For the text-containing cell, return its midpoint in (X, Y) coordinate format. 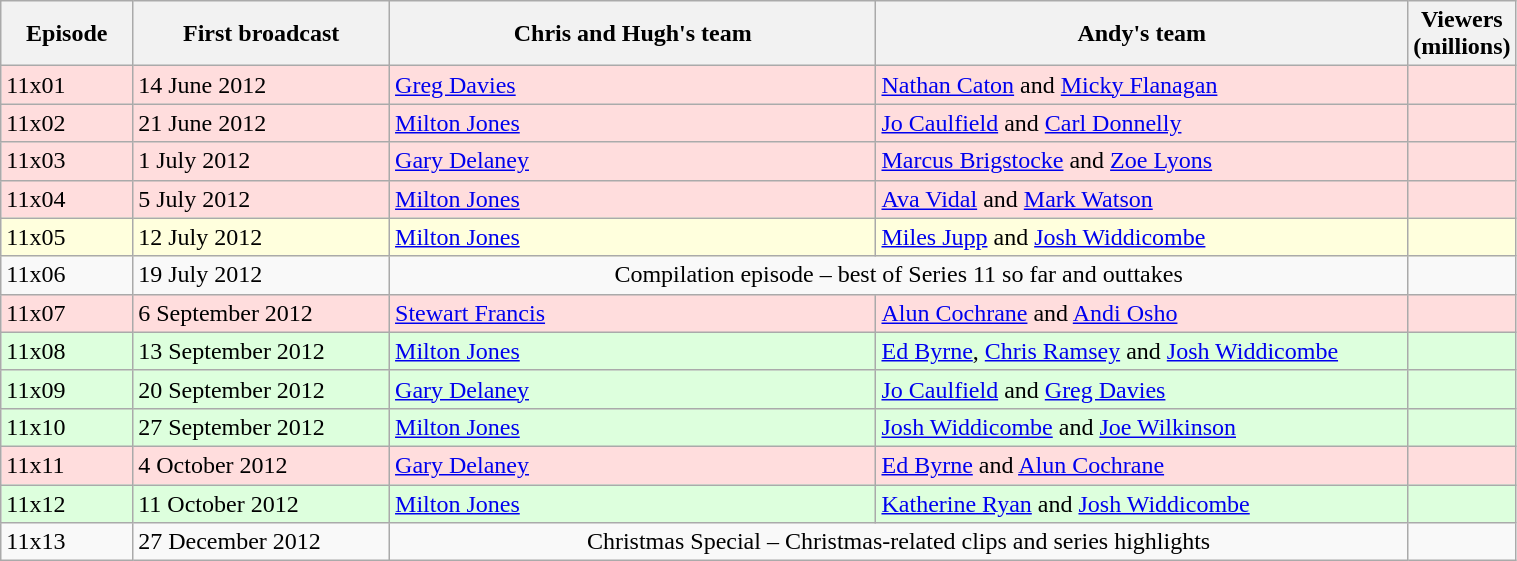
11x03 (67, 161)
Ed Byrne, Chris Ramsey and Josh Widdicombe (1142, 351)
14 June 2012 (262, 85)
First broadcast (262, 34)
20 September 2012 (262, 389)
11x05 (67, 237)
Greg Davies (633, 85)
27 December 2012 (262, 542)
4 October 2012 (262, 465)
Marcus Brigstocke and Zoe Lyons (1142, 161)
11x09 (67, 389)
Miles Jupp and Josh Widdicombe (1142, 237)
11x07 (67, 313)
Episode (67, 34)
27 September 2012 (262, 427)
Ed Byrne and Alun Cochrane (1142, 465)
Chris and Hugh's team (633, 34)
Stewart Francis (633, 313)
11x01 (67, 85)
5 July 2012 (262, 199)
Katherine Ryan and Josh Widdicombe (1142, 503)
11x08 (67, 351)
Josh Widdicombe and Joe Wilkinson (1142, 427)
Andy's team (1142, 34)
Jo Caulfield and Greg Davies (1142, 389)
Jo Caulfield and Carl Donnelly (1142, 123)
Nathan Caton and Micky Flanagan (1142, 85)
11x11 (67, 465)
6 September 2012 (262, 313)
11 October 2012 (262, 503)
Christmas Special – Christmas-related clips and series highlights (899, 542)
11x02 (67, 123)
11x12 (67, 503)
11x06 (67, 275)
Alun Cochrane and Andi Osho (1142, 313)
12 July 2012 (262, 237)
11x04 (67, 199)
11x13 (67, 542)
19 July 2012 (262, 275)
13 September 2012 (262, 351)
21 June 2012 (262, 123)
Viewers(millions) (1462, 34)
11x10 (67, 427)
Ava Vidal and Mark Watson (1142, 199)
Compilation episode – best of Series 11 so far and outtakes (899, 275)
1 July 2012 (262, 161)
